Search for the cell housing the specified text and yield its [X, Y] center coordinate. 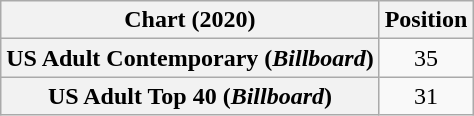
US Adult Top 40 (Billboard) [190, 96]
35 [426, 58]
Position [426, 20]
US Adult Contemporary (Billboard) [190, 58]
31 [426, 96]
Chart (2020) [190, 20]
